Return the (x, y) coordinate for the center point of the cell that contains the specified text.  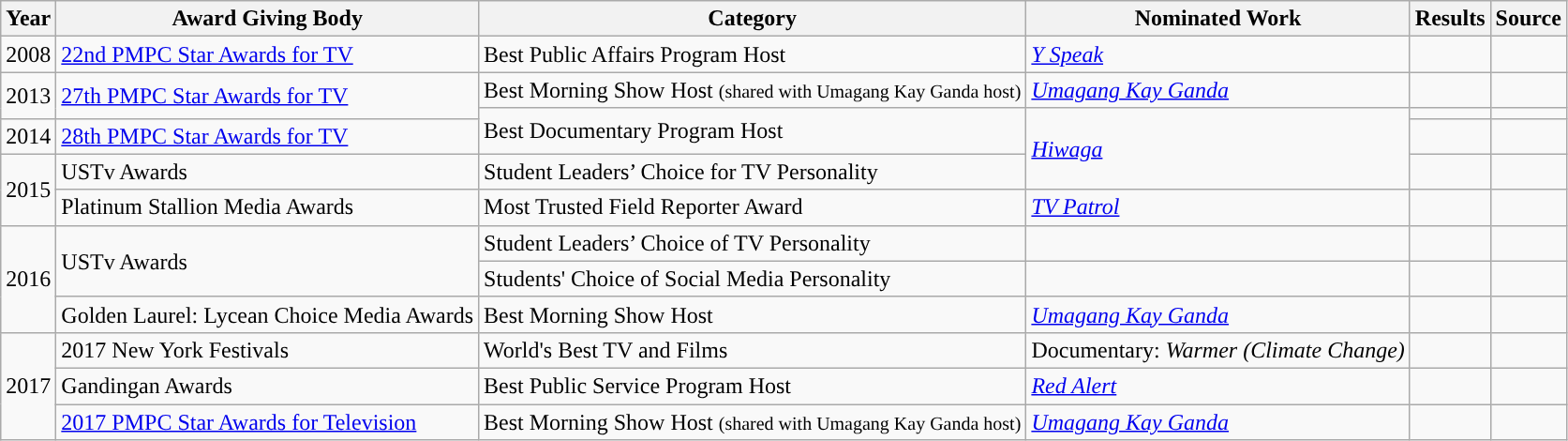
28th PMPC Star Awards for TV (268, 136)
Hiwaga (1218, 148)
Best Morning Show Host (753, 314)
Best Documentary Program Host (753, 131)
Students' Choice of Social Media Personality (753, 279)
Best Public Affairs Program Host (753, 54)
Student Leaders’ Choice of TV Personality (753, 243)
Red Alert (1218, 386)
Platinum Stallion Media Awards (268, 207)
2017 PMPC Star Awards for Television (268, 421)
Results (1450, 19)
2015 (28, 190)
World's Best TV and Films (753, 350)
TV Patrol (1218, 207)
Source (1528, 19)
Category (753, 19)
Most Trusted Field Reporter Award (753, 207)
2016 (28, 279)
Year (28, 19)
2013 (28, 96)
2008 (28, 54)
Award Giving Body (268, 19)
27th PMPC Star Awards for TV (268, 96)
Gandingan Awards (268, 386)
2017 New York Festivals (268, 350)
Y Speak (1218, 54)
Student Leaders’ Choice for TV Personality (753, 172)
2014 (28, 136)
Golden Laurel: Lycean Choice Media Awards (268, 314)
2017 (28, 386)
Best Public Service Program Host (753, 386)
22nd PMPC Star Awards for TV (268, 54)
Documentary: Warmer (Climate Change) (1218, 350)
Nominated Work (1218, 19)
